Determine the [X, Y] coordinate at the center of the cell enclosing the given text.  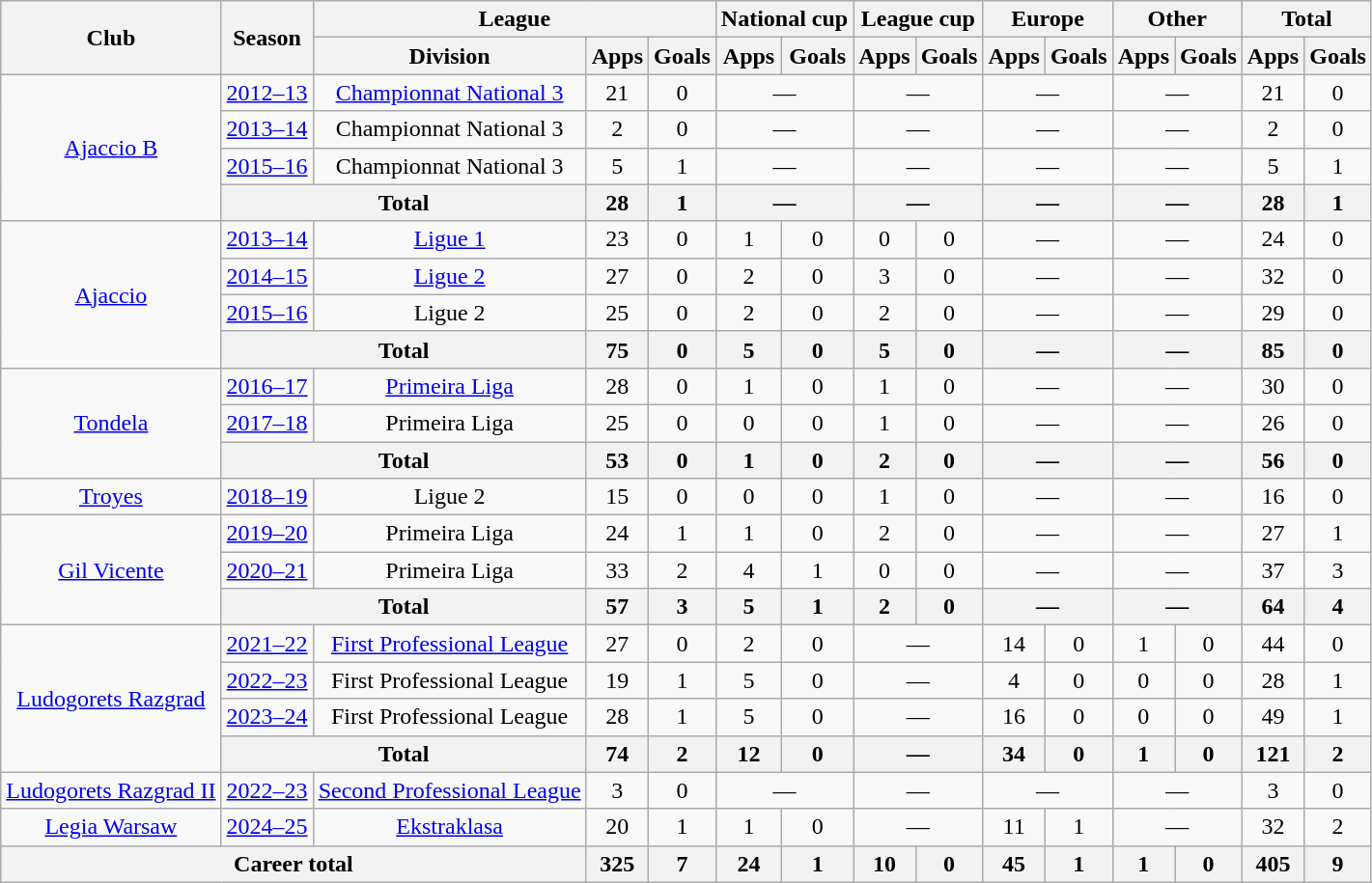
20 [617, 827]
Ludogorets Razgrad [111, 699]
2019–20 [266, 534]
30 [1273, 386]
2016–17 [266, 386]
64 [1273, 607]
2023–24 [266, 717]
Europe [1048, 19]
26 [1273, 423]
37 [1273, 570]
53 [617, 460]
7 [683, 864]
Second Professional League [450, 790]
33 [617, 570]
Gil Vicente [111, 570]
Club [111, 38]
15 [617, 497]
23 [617, 239]
Ajaccio [111, 294]
Ajaccio B [111, 148]
Ludogorets Razgrad II [111, 790]
57 [617, 607]
Season [266, 38]
Ligue 1 [450, 239]
2021–22 [266, 644]
34 [1014, 754]
Other [1177, 19]
Division [450, 56]
2014–15 [266, 276]
11 [1014, 827]
75 [617, 349]
49 [1273, 717]
National cup [784, 19]
12 [748, 754]
2017–18 [266, 423]
2018–19 [266, 497]
56 [1273, 460]
League cup [918, 19]
44 [1273, 644]
74 [617, 754]
League [514, 19]
2020–21 [266, 570]
121 [1273, 754]
14 [1014, 644]
Ekstraklasa [450, 827]
405 [1273, 864]
Career total [294, 864]
29 [1273, 313]
2012–13 [266, 93]
45 [1014, 864]
10 [884, 864]
Tondela [111, 423]
325 [617, 864]
2024–25 [266, 827]
19 [617, 680]
Troyes [111, 497]
85 [1273, 349]
9 [1338, 864]
Legia Warsaw [111, 827]
